Pinpoint the cell where the given text exists, returning its (x, y) midpoint coordinate. 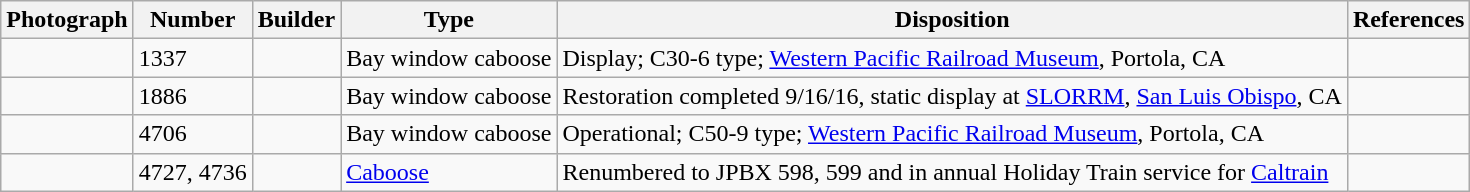
Caboose (449, 172)
Restoration completed 9/16/16, static display at SLORRM, San Luis Obispo, CA (952, 96)
Photograph (67, 20)
Number (192, 20)
Builder (296, 20)
References (1408, 20)
1886 (192, 96)
4706 (192, 134)
4727, 4736 (192, 172)
Display; C30-6 type; Western Pacific Railroad Museum, Portola, CA (952, 58)
Operational; C50-9 type; Western Pacific Railroad Museum, Portola, CA (952, 134)
Type (449, 20)
Renumbered to JPBX 598, 599 and in annual Holiday Train service for Caltrain (952, 172)
1337 (192, 58)
Disposition (952, 20)
